Provide the [x, y] coordinate of the cell's center where the given text is located.  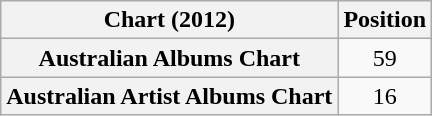
Australian Artist Albums Chart [170, 96]
Position [385, 20]
59 [385, 58]
Chart (2012) [170, 20]
16 [385, 96]
Australian Albums Chart [170, 58]
